Scan for the cell matching the given text and deliver its (x, y) coordinate at center. 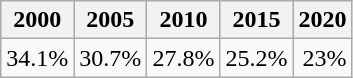
2010 (184, 20)
2000 (38, 20)
27.8% (184, 58)
25.2% (256, 58)
30.7% (110, 58)
23% (322, 58)
2015 (256, 20)
2005 (110, 20)
2020 (322, 20)
34.1% (38, 58)
